Identify which cell holds the provided text, then report its [X, Y] central coordinate. 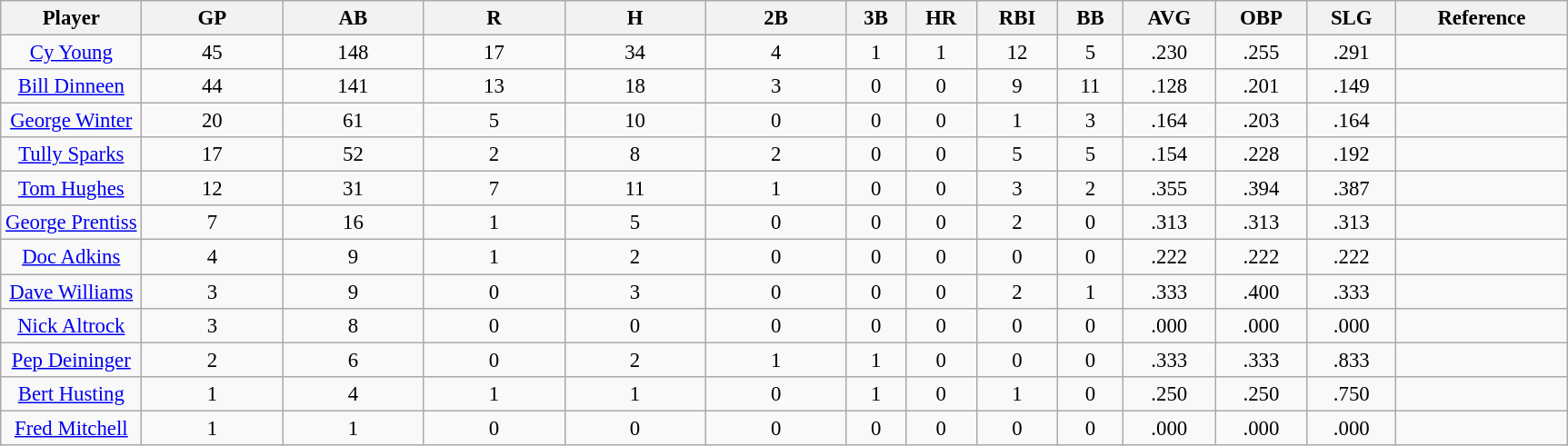
Tully Sparks [71, 154]
.203 [1261, 121]
BB [1091, 18]
AVG [1169, 18]
.201 [1261, 86]
George Prentiss [71, 223]
13 [494, 86]
.387 [1352, 189]
OBP [1261, 18]
.230 [1169, 53]
Player [71, 18]
Bill Dinneen [71, 86]
3B [876, 18]
.192 [1352, 154]
R [494, 18]
AB [353, 18]
Cy Young [71, 53]
.228 [1261, 154]
.154 [1169, 154]
34 [634, 53]
Bert Husting [71, 393]
31 [353, 189]
H [634, 18]
.400 [1261, 292]
16 [353, 223]
.128 [1169, 86]
.149 [1352, 86]
Tom Hughes [71, 189]
44 [213, 86]
45 [213, 53]
.355 [1169, 189]
SLG [1352, 18]
18 [634, 86]
.394 [1261, 189]
20 [213, 121]
RBI [1016, 18]
61 [353, 121]
.255 [1261, 53]
HR [941, 18]
George Winter [71, 121]
148 [353, 53]
Pep Deininger [71, 360]
.833 [1352, 360]
.291 [1352, 53]
Nick Altrock [71, 325]
141 [353, 86]
10 [634, 121]
Reference [1482, 18]
Fred Mitchell [71, 428]
Dave Williams [71, 292]
GP [213, 18]
6 [353, 360]
.750 [1352, 393]
52 [353, 154]
2B [776, 18]
Doc Adkins [71, 257]
